Pinpoint the cell where the given text exists, returning its (X, Y) midpoint coordinate. 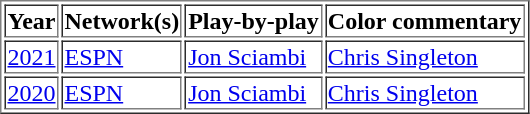
Color commentary (425, 20)
2020 (31, 92)
Network(s) (122, 20)
2021 (31, 56)
Play-by-play (254, 20)
Year (31, 20)
